Extract the [x, y] coordinate from the center of the cell holding the provided text.  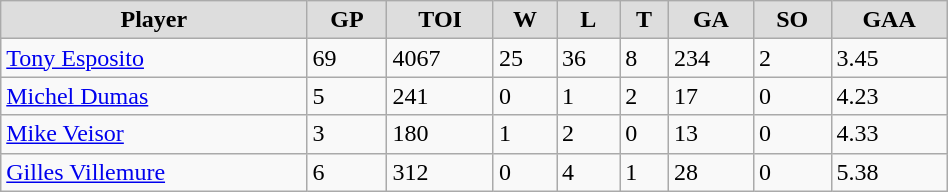
W [524, 20]
13 [712, 134]
241 [440, 96]
Tony Esposito [154, 58]
4 [588, 172]
TOI [440, 20]
5.38 [889, 172]
36 [588, 58]
Gilles Villemure [154, 172]
3 [347, 134]
Player [154, 20]
3.45 [889, 58]
GA [712, 20]
69 [347, 58]
Mike Veisor [154, 134]
GAA [889, 20]
25 [524, 58]
180 [440, 134]
Michel Dumas [154, 96]
4.23 [889, 96]
5 [347, 96]
28 [712, 172]
4067 [440, 58]
312 [440, 172]
GP [347, 20]
L [588, 20]
SO [792, 20]
4.33 [889, 134]
6 [347, 172]
T [644, 20]
8 [644, 58]
17 [712, 96]
234 [712, 58]
